Search for the cell housing the specified text and yield its (X, Y) center coordinate. 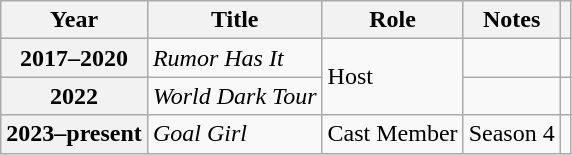
Title (234, 20)
Rumor Has It (234, 58)
World Dark Tour (234, 96)
Notes (512, 20)
Cast Member (392, 134)
Goal Girl (234, 134)
Year (74, 20)
Season 4 (512, 134)
Host (392, 77)
2017–2020 (74, 58)
2023–present (74, 134)
Role (392, 20)
2022 (74, 96)
